Return [x, y] of the center of cell containing provided text 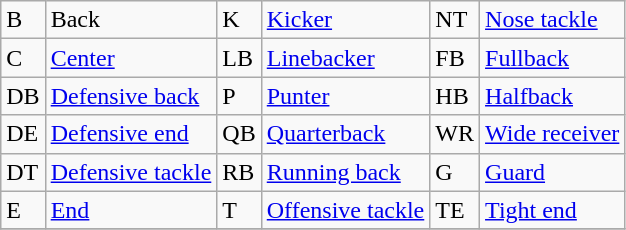
DB [23, 96]
B [23, 20]
Linebacker [346, 58]
G [455, 172]
DT [23, 172]
DE [23, 134]
Halfback [552, 96]
C [23, 58]
HB [455, 96]
K [239, 20]
Defensive tackle [131, 172]
Defensive back [131, 96]
Running back [346, 172]
TE [455, 210]
T [239, 210]
Guard [552, 172]
Wide receiver [552, 134]
Back [131, 20]
E [23, 210]
Offensive tackle [346, 210]
End [131, 210]
Center [131, 58]
Nose tackle [552, 20]
RB [239, 172]
Fullback [552, 58]
Quarterback [346, 134]
Defensive end [131, 134]
NT [455, 20]
P [239, 96]
Punter [346, 96]
QB [239, 134]
FB [455, 58]
LB [239, 58]
Tight end [552, 210]
WR [455, 134]
Kicker [346, 20]
